From the cell containing the given text, extract its center point as (x, y) coordinate. 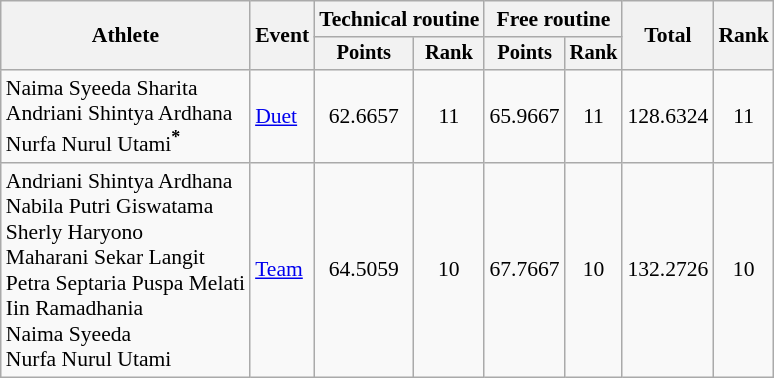
Total (668, 36)
62.6657 (364, 116)
Event (282, 36)
64.5059 (364, 270)
Team (282, 270)
132.2726 (668, 270)
Free routine (553, 19)
67.7667 (524, 270)
Technical routine (399, 19)
65.9667 (524, 116)
Duet (282, 116)
Athlete (126, 36)
Naima Syeeda SharitaAndriani Shintya ArdhanaNurfa Nurul Utami* (126, 116)
128.6324 (668, 116)
